Return [X, Y] of the center of cell containing provided text 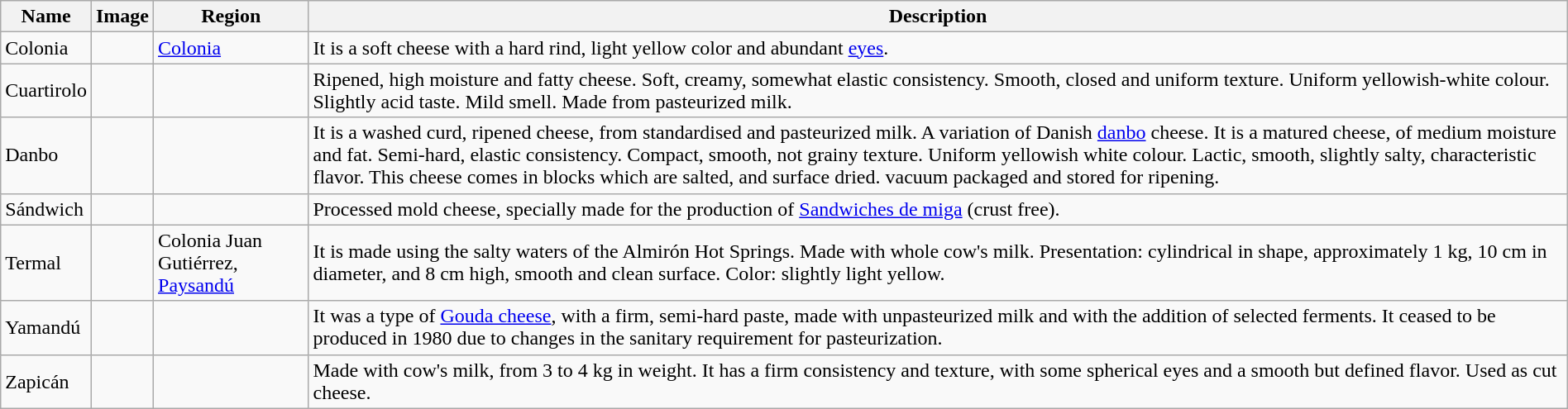
Region [232, 17]
Cuartirolo [46, 91]
Name [46, 17]
Danbo [46, 155]
Image [122, 17]
Zapicán [46, 382]
Processed mold cheese, specially made for the production of Sandwiches de miga (crust free). [938, 209]
Termal [46, 263]
Colonia Juan Gutiérrez, Paysandú [232, 263]
It is a soft cheese with a hard rind, light yellow color and abundant eyes. [938, 48]
Sándwich [46, 209]
Description [938, 17]
Yamandú [46, 327]
